Identify which cell holds the provided text, then report its (X, Y) central coordinate. 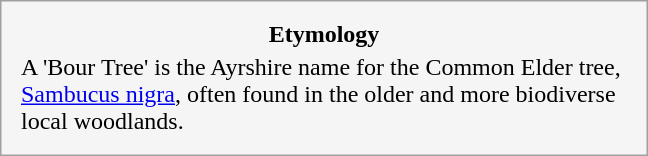
Etymology (324, 35)
A 'Bour Tree' is the Ayrshire name for the Common Elder tree, Sambucus nigra, often found in the older and more biodiverse local woodlands. (324, 94)
